Determine the [X, Y] coordinate at the center of the cell enclosing the given text.  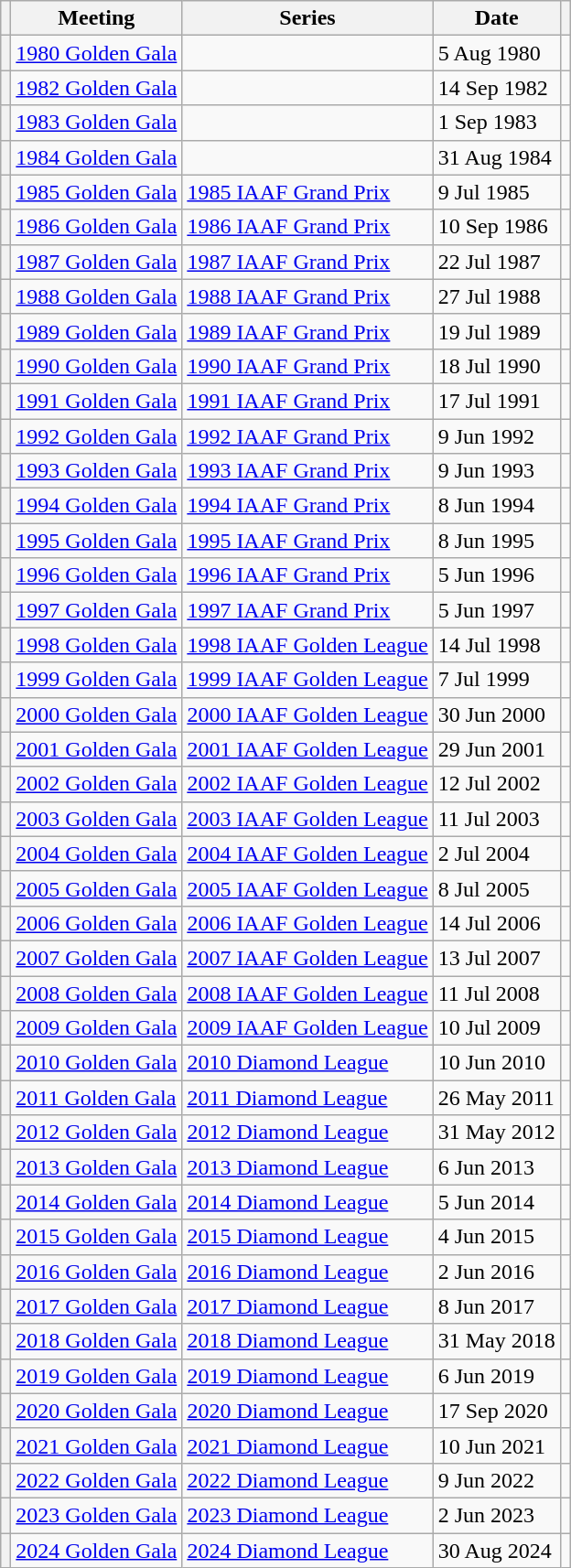
2005 Golden Gala [97, 888]
31 Aug 1984 [496, 157]
1990 Golden Gala [97, 366]
10 Jul 2009 [496, 1028]
2013 Golden Gala [97, 1167]
Date [496, 18]
1993 IAAF Grand Prix [307, 471]
2023 Diamond League [307, 1515]
2017 Golden Gala [97, 1306]
11 Jul 2003 [496, 819]
1999 IAAF Golden League [307, 680]
1997 IAAF Grand Prix [307, 610]
9 Jul 1985 [496, 192]
2006 Golden Gala [97, 923]
9 Jun 2022 [496, 1480]
10 Sep 1986 [496, 227]
2005 IAAF Golden League [307, 888]
2018 Golden Gala [97, 1341]
1998 Golden Gala [97, 645]
30 Jun 2000 [496, 714]
2022 Diamond League [307, 1480]
31 May 2018 [496, 1341]
2020 Diamond League [307, 1411]
1998 IAAF Golden League [307, 645]
1982 Golden Gala [97, 88]
4 Jun 2015 [496, 1237]
2014 Golden Gala [97, 1202]
1996 IAAF Grand Prix [307, 575]
2004 IAAF Golden League [307, 854]
Meeting [97, 18]
2 Jul 2004 [496, 854]
2009 Golden Gala [97, 1028]
2003 IAAF Golden League [307, 819]
10 Jun 2021 [496, 1445]
2008 Golden Gala [97, 993]
2007 Golden Gala [97, 958]
2012 Diamond League [307, 1133]
Series [307, 18]
1991 IAAF Grand Prix [307, 401]
9 Jun 1993 [496, 471]
1986 IAAF Grand Prix [307, 227]
2022 Golden Gala [97, 1480]
2003 Golden Gala [97, 819]
2002 IAAF Golden League [307, 784]
19 Jul 1989 [496, 331]
5 Jun 2014 [496, 1202]
2017 Diamond League [307, 1306]
2015 Golden Gala [97, 1237]
2018 Diamond League [307, 1341]
2014 Diamond League [307, 1202]
1995 IAAF Grand Prix [307, 541]
2011 Diamond League [307, 1098]
2021 Golden Gala [97, 1445]
9 Jun 1992 [496, 436]
5 Aug 1980 [496, 53]
8 Jun 1994 [496, 506]
2010 Diamond League [307, 1063]
8 Jun 1995 [496, 541]
1980 Golden Gala [97, 53]
1999 Golden Gala [97, 680]
2012 Golden Gala [97, 1133]
2019 Diamond League [307, 1376]
1985 IAAF Grand Prix [307, 192]
2023 Golden Gala [97, 1515]
1983 Golden Gala [97, 123]
17 Sep 2020 [496, 1411]
1988 Golden Gala [97, 296]
17 Jul 1991 [496, 401]
8 Jul 2005 [496, 888]
1995 Golden Gala [97, 541]
1 Sep 1983 [496, 123]
22 Jul 1987 [496, 262]
14 Jul 1998 [496, 645]
13 Jul 2007 [496, 958]
18 Jul 1990 [496, 366]
2 Jun 2016 [496, 1272]
2010 Golden Gala [97, 1063]
11 Jul 2008 [496, 993]
2020 Golden Gala [97, 1411]
2024 Golden Gala [97, 1551]
6 Jun 2019 [496, 1376]
2021 Diamond League [307, 1445]
1987 Golden Gala [97, 262]
1986 Golden Gala [97, 227]
1987 IAAF Grand Prix [307, 262]
31 May 2012 [496, 1133]
2015 Diamond League [307, 1237]
2000 IAAF Golden League [307, 714]
1994 Golden Gala [97, 506]
14 Sep 1982 [496, 88]
2002 Golden Gala [97, 784]
5 Jun 1996 [496, 575]
30 Aug 2024 [496, 1551]
1990 IAAF Grand Prix [307, 366]
2016 Golden Gala [97, 1272]
29 Jun 2001 [496, 749]
2006 IAAF Golden League [307, 923]
2001 Golden Gala [97, 749]
5 Jun 1997 [496, 610]
2008 IAAF Golden League [307, 993]
14 Jul 2006 [496, 923]
1994 IAAF Grand Prix [307, 506]
1992 IAAF Grand Prix [307, 436]
2000 Golden Gala [97, 714]
1988 IAAF Grand Prix [307, 296]
2016 Diamond League [307, 1272]
2019 Golden Gala [97, 1376]
2009 IAAF Golden League [307, 1028]
2024 Diamond League [307, 1551]
1984 Golden Gala [97, 157]
2007 IAAF Golden League [307, 958]
2013 Diamond League [307, 1167]
12 Jul 2002 [496, 784]
2011 Golden Gala [97, 1098]
1993 Golden Gala [97, 471]
10 Jun 2010 [496, 1063]
2001 IAAF Golden League [307, 749]
1989 Golden Gala [97, 331]
26 May 2011 [496, 1098]
2004 Golden Gala [97, 854]
2 Jun 2023 [496, 1515]
7 Jul 1999 [496, 680]
1997 Golden Gala [97, 610]
1985 Golden Gala [97, 192]
8 Jun 2017 [496, 1306]
27 Jul 1988 [496, 296]
1989 IAAF Grand Prix [307, 331]
1991 Golden Gala [97, 401]
1992 Golden Gala [97, 436]
6 Jun 2013 [496, 1167]
1996 Golden Gala [97, 575]
